Return [X, Y] of the center of cell containing provided text 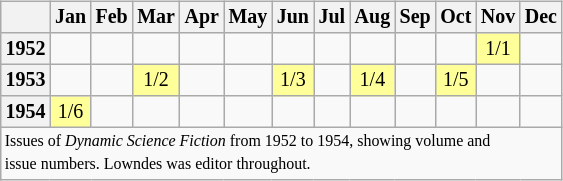
Mar [156, 18]
Issues of Dynamic Science Fiction from 1952 to 1954, showing volume andissue numbers. Lowndes was editor throughout. [282, 154]
Sep [416, 18]
Jan [70, 18]
1/2 [156, 80]
May [248, 18]
1954 [26, 112]
1/3 [293, 80]
Aug [372, 18]
Apr [202, 18]
Nov [498, 18]
Jul [332, 18]
Jun [293, 18]
1953 [26, 80]
1/5 [456, 80]
1/1 [498, 48]
Dec [541, 18]
1/4 [372, 80]
1/6 [70, 112]
Oct [456, 18]
1952 [26, 48]
Feb [112, 18]
